Capture the cell that displays the provided text and extract its (X, Y) central coordinate. 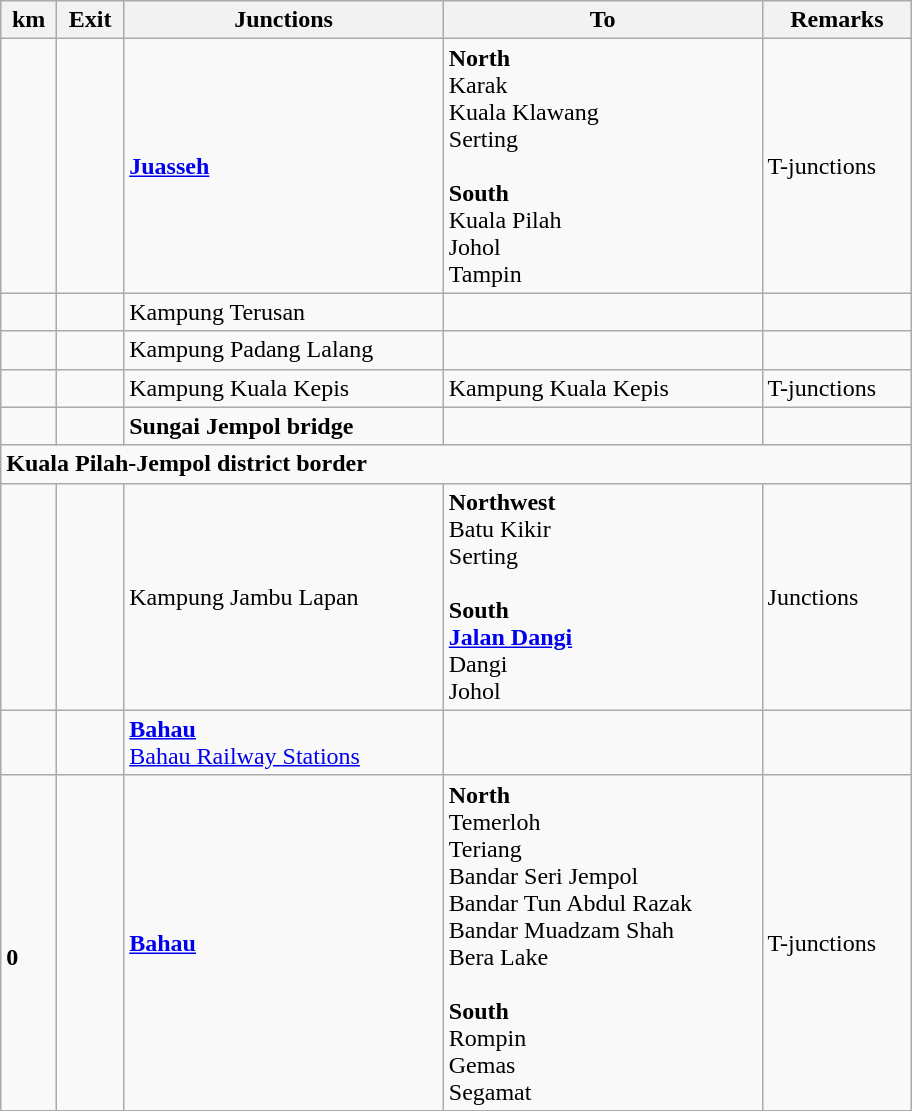
km (29, 20)
BahauBahau Railway Stations (284, 742)
Kampung Terusan (284, 312)
North Karak Kuala Klawang SertingSouth Kuala Pilah Johol Tampin (602, 166)
Juasseh (284, 166)
Remarks (837, 20)
North Temerloh Teriang Bandar Seri Jempol Bandar Tun Abdul Razak Bandar Muadzam Shah Bera LakeSouth Rompin Gemas Segamat (602, 942)
To (602, 20)
Kampung Padang Lalang (284, 350)
Kampung Jambu Lapan (284, 596)
Exit (90, 20)
Kuala Pilah-Jempol district border (456, 464)
Sungai Jempol bridge (284, 426)
Bahau (284, 942)
Northwest Batu Kikir SertingSouth Jalan DangiDangiJohol (602, 596)
0 (29, 942)
